Capture the cell that displays the provided text and extract its [X, Y] central coordinate. 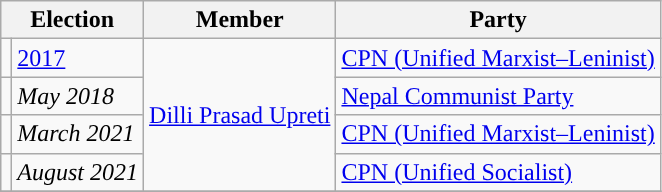
CPN (Unified Socialist) [498, 172]
Nepal Communist Party [498, 96]
2017 [78, 58]
March 2021 [78, 134]
Party [498, 20]
August 2021 [78, 172]
Election [72, 20]
Dilli Prasad Upreti [240, 115]
May 2018 [78, 96]
Member [240, 20]
